Search for the cell housing the specified text and yield its (x, y) center coordinate. 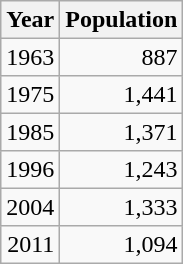
1985 (30, 132)
1963 (30, 56)
1,441 (122, 94)
Population (122, 20)
2011 (30, 244)
1,371 (122, 132)
2004 (30, 206)
1975 (30, 94)
1,333 (122, 206)
1,243 (122, 170)
1996 (30, 170)
Year (30, 20)
887 (122, 56)
1,094 (122, 244)
